For the text-containing cell, return its midpoint in (x, y) coordinate format. 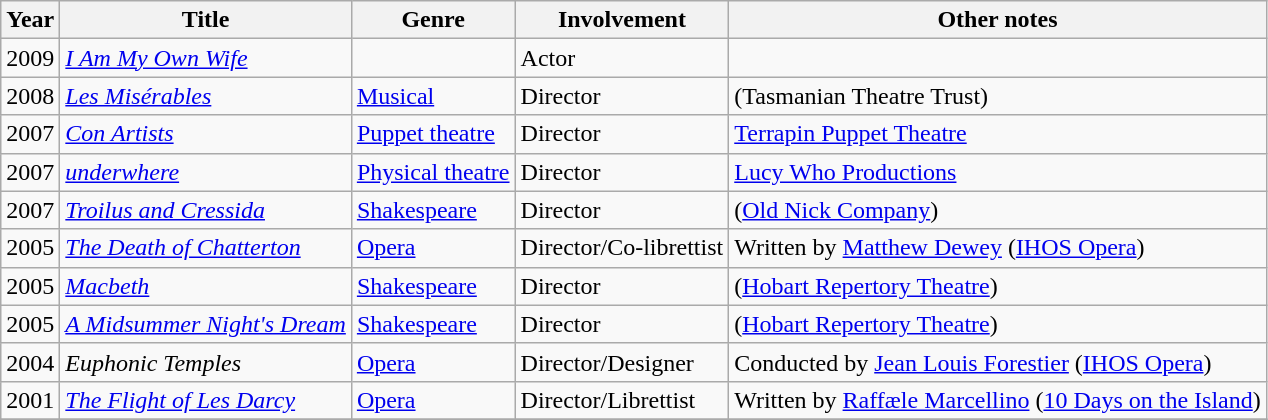
The Death of Chatterton (206, 248)
2004 (30, 362)
Conducted by Jean Louis Forestier (IHOS Opera) (998, 362)
Euphonic Temples (206, 362)
Director/Designer (622, 362)
underwhere (206, 172)
Written by Matthew Dewey (IHOS Opera) (998, 248)
(Old Nick Company) (998, 210)
2008 (30, 96)
Musical (433, 96)
Involvement (622, 20)
Genre (433, 20)
Title (206, 20)
Written by Raffæle Marcellino (10 Days on the Island) (998, 400)
A Midsummer Night's Dream (206, 324)
Lucy Who Productions (998, 172)
(Tasmanian Theatre Trust) (998, 96)
Macbeth (206, 286)
Year (30, 20)
2009 (30, 58)
The Flight of Les Darcy (206, 400)
Puppet theatre (433, 134)
Physical theatre (433, 172)
Director/Librettist (622, 400)
2001 (30, 400)
Other notes (998, 20)
Actor (622, 58)
Troilus and Cressida (206, 210)
I Am My Own Wife (206, 58)
Terrapin Puppet Theatre (998, 134)
Les Misérables (206, 96)
Con Artists (206, 134)
Director/Co-librettist (622, 248)
